Pinpoint the cell where the given text exists, returning its (x, y) midpoint coordinate. 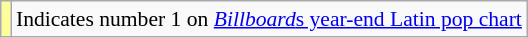
Indicates number 1 on Billboards year-end Latin pop chart (269, 19)
